Find where the given text appears and provide that cell's center as (x, y) coordinate. 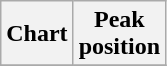
Peakposition (119, 34)
Chart (37, 34)
